Output the (x, y) coordinate of the center of the cell containing the given text.  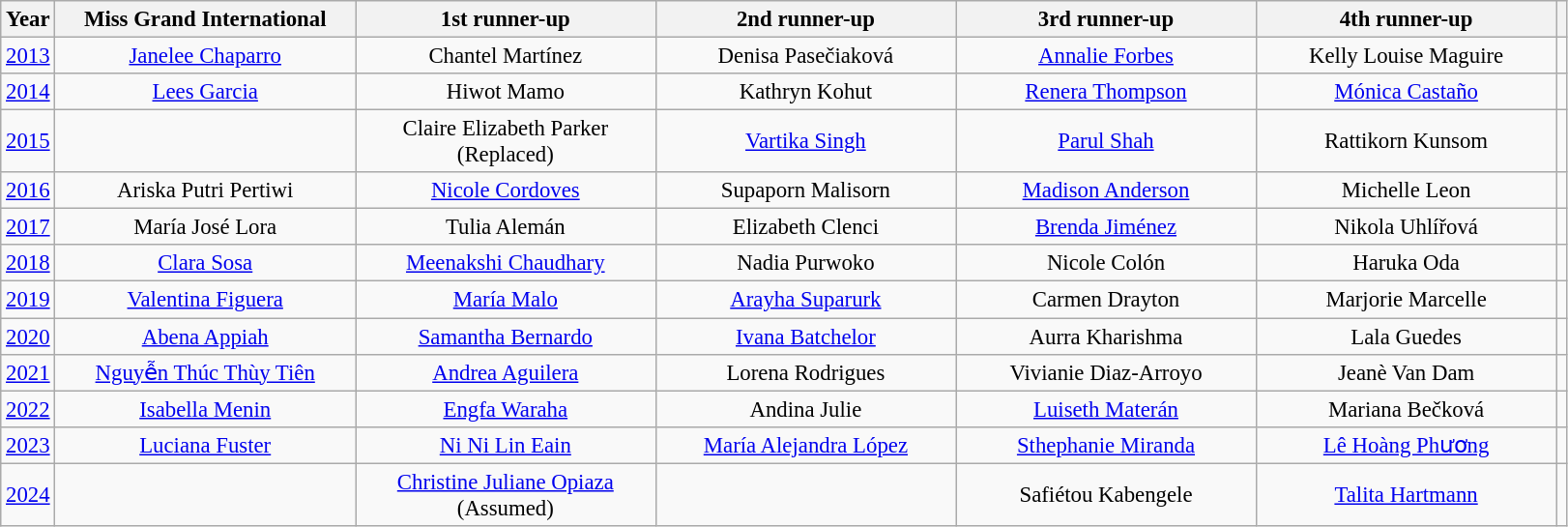
Samantha Bernardo (507, 337)
Vartika Singh (806, 141)
Luciana Fuster (205, 445)
María José Lora (205, 227)
Rattikorn Kunsom (1406, 141)
Nadia Purwoko (806, 264)
Tulia Alemán (507, 227)
Lala Guedes (1406, 337)
Renera Thompson (1106, 92)
Aurra Kharishma (1106, 337)
Janelee Chaparro (205, 56)
Andina Julie (806, 409)
Annalie Forbes (1106, 56)
Vivianie Diaz-Arroyo (1106, 372)
Carmen Drayton (1106, 300)
María Alejandra López (806, 445)
Nicole Cordoves (507, 190)
Ariska Putri Pertiwi (205, 190)
Mariana Bečková (1406, 409)
Nicole Colón (1106, 264)
Marjorie Marcelle (1406, 300)
Nguyễn Thúc Thùy Tiên (205, 372)
2nd runner-up (806, 19)
Brenda Jiménez (1106, 227)
Sthephanie Miranda (1106, 445)
Lê Hoàng Phương (1406, 445)
Hiwot Mamo (507, 92)
Christine Juliane Opiaza(Assumed) (507, 495)
Ni Ni Lin Eain (507, 445)
Haruka Oda (1406, 264)
Miss Grand International (205, 19)
Meenakshi Chaudhary (507, 264)
2015 (28, 141)
Nikola Uhlířová (1406, 227)
Chantel Martínez (507, 56)
Andrea Aguilera (507, 372)
2021 (28, 372)
2018 (28, 264)
Michelle Leon (1406, 190)
Jeanè Van Dam (1406, 372)
2014 (28, 92)
Safiétou Kabengele (1106, 495)
Engfa Waraha (507, 409)
Arayha Suparurk (806, 300)
2024 (28, 495)
Elizabeth Clenci (806, 227)
Kathryn Kohut (806, 92)
2019 (28, 300)
2023 (28, 445)
Luiseth Materán (1106, 409)
2022 (28, 409)
Ivana Batchelor (806, 337)
Valentina Figuera (205, 300)
Clara Sosa (205, 264)
Lees Garcia (205, 92)
Supaporn Malisorn (806, 190)
Isabella Menin (205, 409)
Talita Hartmann (1406, 495)
Denisa Pasečiaková (806, 56)
María Malo (507, 300)
2013 (28, 56)
Mónica Castaño (1406, 92)
Claire Elizabeth Parker(Replaced) (507, 141)
Year (28, 19)
Abena Appiah (205, 337)
Parul Shah (1106, 141)
2017 (28, 227)
Madison Anderson (1106, 190)
Lorena Rodrigues (806, 372)
4th runner-up (1406, 19)
2020 (28, 337)
1st runner-up (507, 19)
2016 (28, 190)
Kelly Louise Maguire (1406, 56)
3rd runner-up (1106, 19)
